For the text-containing cell, return its midpoint in [X, Y] coordinate format. 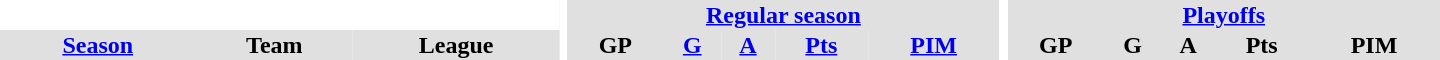
Playoffs [1224, 15]
Team [274, 45]
Regular season [783, 15]
League [456, 45]
Season [98, 45]
